Scan for the cell matching the given text and deliver its [x, y] coordinate at center. 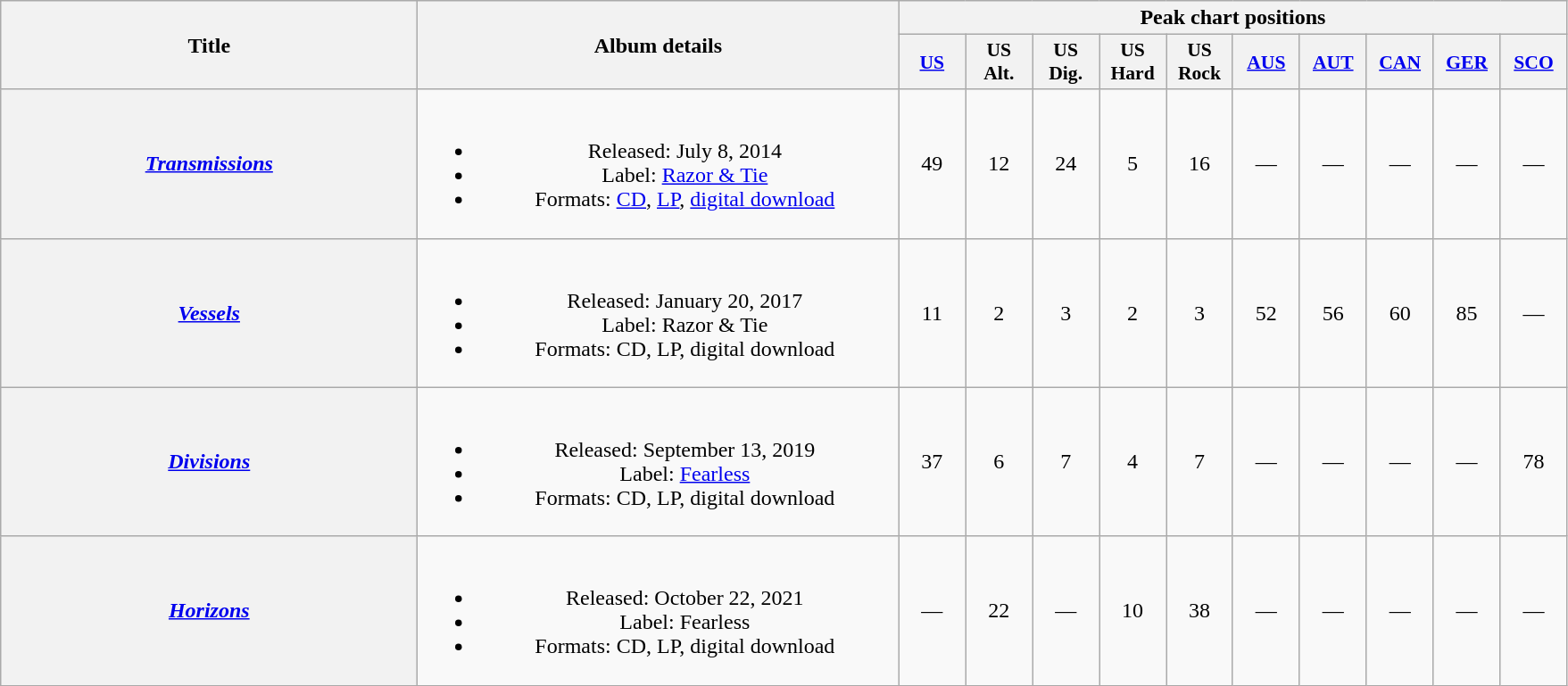
24 [1066, 164]
10 [1133, 610]
Released: September 13, 2019Label: FearlessFormats: CD, LP, digital download [659, 462]
56 [1333, 312]
Vessels [209, 312]
6 [1000, 462]
Peak chart positions [1233, 18]
US Hard [1133, 62]
US Rock [1199, 62]
US [932, 62]
US Dig. [1066, 62]
22 [1000, 610]
Released: October 22, 2021Label: FearlessFormats: CD, LP, digital download [659, 610]
11 [932, 312]
AUT [1333, 62]
12 [1000, 164]
4 [1133, 462]
AUS [1265, 62]
Released: July 8, 2014 Label: Razor & TieFormats: CD, LP, digital download [659, 164]
16 [1199, 164]
Divisions [209, 462]
US Alt. [1000, 62]
38 [1199, 610]
Album details [659, 45]
GER [1467, 62]
52 [1265, 312]
Released: January 20, 2017 Label: Razor & TieFormats: CD, LP, digital download [659, 312]
49 [932, 164]
SCO [1533, 62]
Horizons [209, 610]
37 [932, 462]
78 [1533, 462]
5 [1133, 164]
60 [1399, 312]
Transmissions [209, 164]
85 [1467, 312]
CAN [1399, 62]
Title [209, 45]
